Scan for the cell matching the given text and deliver its (X, Y) coordinate at center. 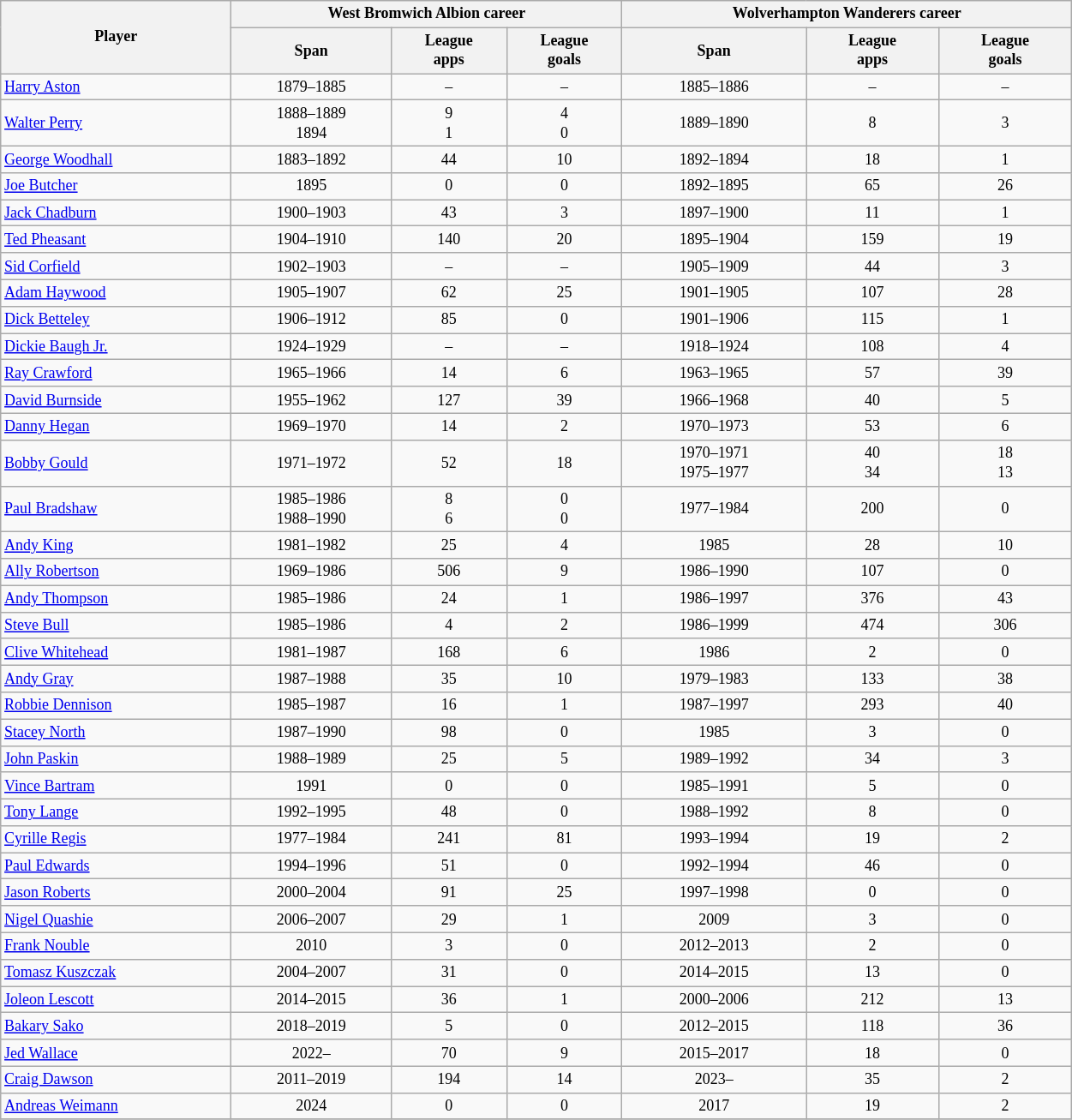
1969–1970 (312, 427)
168 (449, 651)
Paul Edwards (117, 865)
2023– (715, 1080)
48 (449, 812)
1986–1999 (715, 626)
52 (449, 463)
1906–1912 (312, 319)
West Bromwich Albion career (427, 14)
1986 (715, 651)
16 (449, 706)
Player (117, 38)
1892–1894 (715, 159)
306 (1006, 626)
1970–19711975–1977 (715, 463)
108 (872, 346)
1971–1972 (312, 463)
1900–1903 (312, 213)
Joe Butcher (117, 187)
Ray Crawford (117, 374)
Paul Bradshaw (117, 509)
Stacey North (117, 732)
Craig Dawson (117, 1080)
Sid Corfield (117, 266)
1985–1991 (715, 785)
Jed Wallace (117, 1052)
1902–1903 (312, 266)
31 (449, 972)
1879–1885 (312, 87)
1924–1929 (312, 346)
2009 (715, 919)
Jason Roberts (117, 893)
Andy Thompson (117, 598)
Dickie Baugh Jr. (117, 346)
1969–1986 (312, 572)
86 (449, 509)
1992–1994 (715, 865)
1985–19861988–1990 (312, 509)
34 (872, 759)
1895 (312, 187)
2000–2004 (312, 893)
194 (449, 1080)
Steve Bull (117, 626)
2024 (312, 1105)
2022– (312, 1052)
Cyrille Regis (117, 840)
Bobby Gould (117, 463)
Ally Robertson (117, 572)
David Burnside (117, 399)
Harry Aston (117, 87)
1991 (312, 785)
118 (872, 1027)
2017 (715, 1105)
00 (564, 509)
11 (872, 213)
81 (564, 840)
1986–1990 (715, 572)
Vince Bartram (117, 785)
Adam Haywood (117, 293)
1901–1906 (715, 319)
1883–1892 (312, 159)
53 (872, 427)
1988–1992 (715, 812)
Andy King (117, 545)
1892–1895 (715, 187)
1955–1962 (312, 399)
2000–2006 (715, 999)
376 (872, 598)
Joleon Lescott (117, 999)
Robbie Dennison (117, 706)
1963–1965 (715, 374)
85 (449, 319)
1987–1988 (312, 679)
62 (449, 293)
1965–1966 (312, 374)
26 (1006, 187)
1993–1994 (715, 840)
Walter Perry (117, 123)
506 (449, 572)
George Woodhall (117, 159)
1966–1968 (715, 399)
293 (872, 706)
1897–1900 (715, 213)
Tomasz Kuszczak (117, 972)
2018–2019 (312, 1027)
1989–1992 (715, 759)
1985–1987 (312, 706)
2012–2015 (715, 1027)
Dick Betteley (117, 319)
2015–2017 (715, 1052)
29 (449, 919)
1888–18891894 (312, 123)
2004–2007 (312, 972)
115 (872, 319)
2006–2007 (312, 919)
1813 (1006, 463)
241 (449, 840)
Bakary Sako (117, 1027)
1918–1924 (715, 346)
1981–1987 (312, 651)
1992–1995 (312, 812)
2012–2013 (715, 946)
200 (872, 509)
Danny Hegan (117, 427)
1986–1997 (715, 598)
65 (872, 187)
Frank Nouble (117, 946)
Clive Whitehead (117, 651)
2011–2019 (312, 1080)
1994–1996 (312, 865)
57 (872, 374)
4034 (872, 463)
38 (1006, 679)
1979–1983 (715, 679)
212 (872, 999)
1889–1890 (715, 123)
51 (449, 865)
1987–1990 (312, 732)
2010 (312, 946)
98 (449, 732)
1997–1998 (715, 893)
1905–1907 (312, 293)
1988–1989 (312, 759)
1895–1904 (715, 240)
1885–1886 (715, 87)
1901–1905 (715, 293)
24 (449, 598)
Andreas Weimann (117, 1105)
20 (564, 240)
1904–1910 (312, 240)
1981–1982 (312, 545)
Tony Lange (117, 812)
1987–1997 (715, 706)
140 (449, 240)
159 (872, 240)
133 (872, 679)
Ted Pheasant (117, 240)
Andy Gray (117, 679)
Nigel Quashie (117, 919)
Wolverhampton Wanderers career (847, 14)
1905–1909 (715, 266)
1970–1973 (715, 427)
474 (872, 626)
John Paskin (117, 759)
46 (872, 865)
Jack Chadburn (117, 213)
127 (449, 399)
70 (449, 1052)
